Determine the [x, y] coordinate at the center of the cell enclosing the given text.  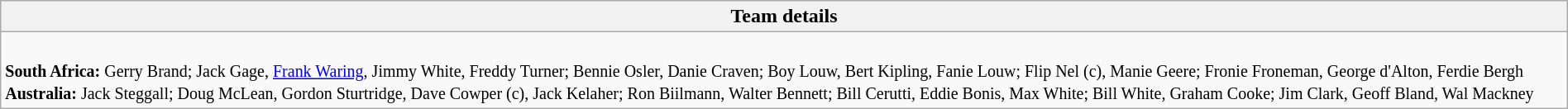
Team details [784, 17]
